Output the (X, Y) coordinate of the center of the cell containing the given text.  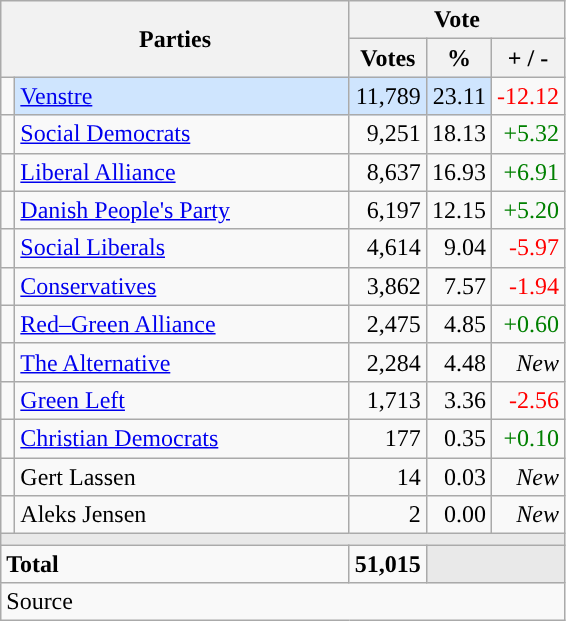
3,862 (388, 286)
Conservatives (182, 286)
Parties (176, 39)
Vote (456, 20)
2,284 (388, 362)
8,637 (388, 172)
Social Democrats (182, 134)
Green Left (182, 400)
Liberal Alliance (182, 172)
12.15 (458, 210)
+0.10 (528, 438)
Gert Lassen (182, 477)
23.11 (458, 96)
6,197 (388, 210)
-2.56 (528, 400)
+0.60 (528, 324)
Total (176, 564)
14 (388, 477)
Christian Democrats (182, 438)
Danish People's Party (182, 210)
4,614 (388, 248)
11,789 (388, 96)
3.36 (458, 400)
51,015 (388, 564)
2,475 (388, 324)
+5.20 (528, 210)
0.00 (458, 515)
2 (388, 515)
Red–Green Alliance (182, 324)
-12.12 (528, 96)
7.57 (458, 286)
177 (388, 438)
The Alternative (182, 362)
9.04 (458, 248)
Aleks Jensen (182, 515)
16.93 (458, 172)
9,251 (388, 134)
Venstre (182, 96)
-5.97 (528, 248)
% (458, 58)
4.85 (458, 324)
0.03 (458, 477)
Votes (388, 58)
+ / - (528, 58)
+5.32 (528, 134)
Source (283, 602)
18.13 (458, 134)
+6.91 (528, 172)
0.35 (458, 438)
Social Liberals (182, 248)
1,713 (388, 400)
4.48 (458, 362)
-1.94 (528, 286)
